From the cell containing the given text, extract its center point as (X, Y) coordinate. 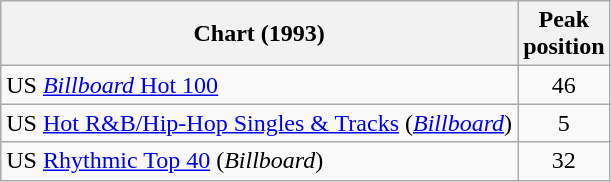
US Billboard Hot 100 (260, 85)
US Rhythmic Top 40 (Billboard) (260, 161)
32 (564, 161)
5 (564, 123)
Peakposition (564, 34)
US Hot R&B/Hip-Hop Singles & Tracks (Billboard) (260, 123)
Chart (1993) (260, 34)
46 (564, 85)
